From the cell containing the given text, extract its center point as [X, Y] coordinate. 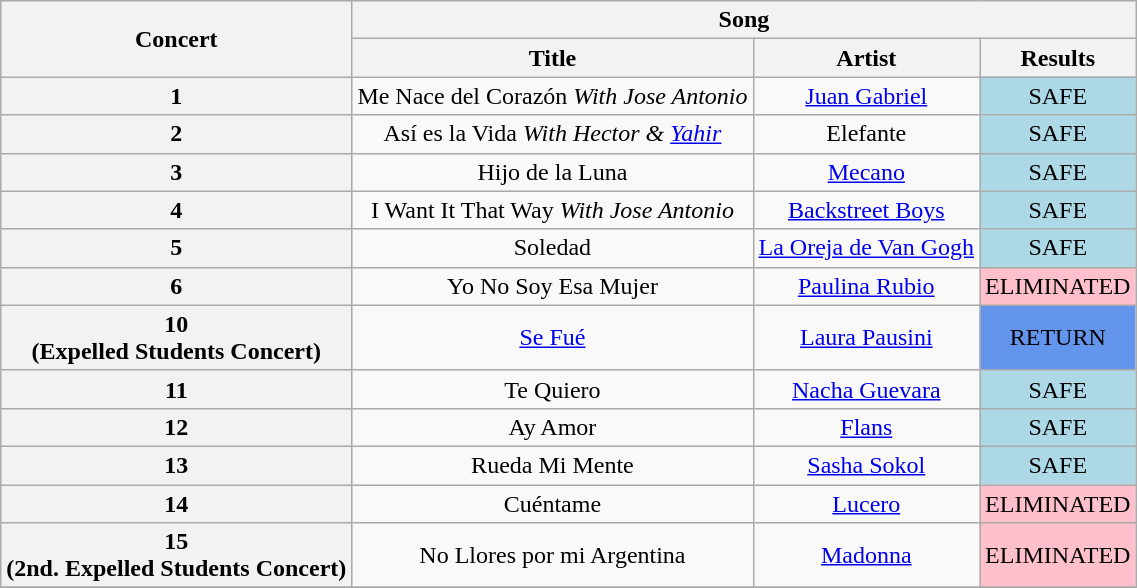
Elefante [866, 134]
Flans [866, 427]
3 [176, 172]
11 [176, 389]
Backstreet Boys [866, 210]
12 [176, 427]
Title [552, 58]
La Oreja de Van Gogh [866, 248]
10 (Expelled Students Concert) [176, 338]
5 [176, 248]
Hijo de la Luna [552, 172]
Nacha Guevara [866, 389]
2 [176, 134]
Yo No Soy Esa Mujer [552, 286]
Cuéntame [552, 503]
Madonna [866, 556]
No Llores por mi Argentina [552, 556]
14 [176, 503]
6 [176, 286]
Concert [176, 39]
Paulina Rubio [866, 286]
Se Fué [552, 338]
Te Quiero [552, 389]
Juan Gabriel [866, 96]
Song [744, 20]
Sasha Sokol [866, 465]
Lucero [866, 503]
Results [1058, 58]
Así es la Vida With Hector & Yahir [552, 134]
1 [176, 96]
4 [176, 210]
Ay Amor [552, 427]
13 [176, 465]
Laura Pausini [866, 338]
Artist [866, 58]
15 (2nd. Expelled Students Concert) [176, 556]
I Want It That Way With Jose Antonio [552, 210]
Me Nace del Corazón With Jose Antonio [552, 96]
Rueda Mi Mente [552, 465]
Mecano [866, 172]
RETURN [1058, 338]
Soledad [552, 248]
